Output the [X, Y] coordinate of the center of the cell containing the given text.  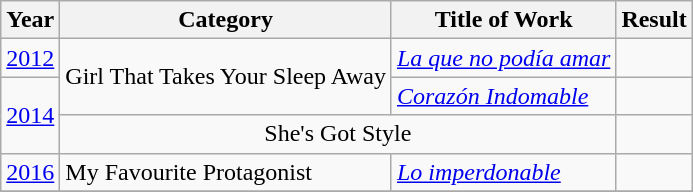
La que no podía amar [503, 58]
Category [226, 20]
2016 [30, 172]
Result [654, 20]
Girl That Takes Your Sleep Away [226, 77]
Lo imperdonable [503, 172]
She's Got Style [338, 134]
2012 [30, 58]
Corazón Indomable [503, 96]
Title of Work [503, 20]
2014 [30, 115]
My Favourite Protagonist [226, 172]
Year [30, 20]
